Provide the [X, Y] coordinate of the cell's center where the given text is located.  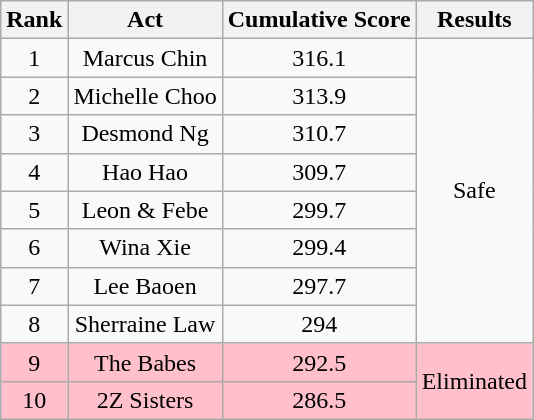
5 [34, 210]
10 [34, 400]
Lee Baoen [145, 286]
The Babes [145, 362]
316.1 [319, 58]
7 [34, 286]
Cumulative Score [319, 20]
9 [34, 362]
Safe [474, 191]
6 [34, 248]
8 [34, 324]
2 [34, 96]
Marcus Chin [145, 58]
3 [34, 134]
299.4 [319, 248]
309.7 [319, 172]
Leon & Febe [145, 210]
292.5 [319, 362]
2Z Sisters [145, 400]
Rank [34, 20]
Wina Xie [145, 248]
Michelle Choo [145, 96]
4 [34, 172]
297.7 [319, 286]
Desmond Ng [145, 134]
Hao Hao [145, 172]
Results [474, 20]
1 [34, 58]
Sherraine Law [145, 324]
299.7 [319, 210]
313.9 [319, 96]
294 [319, 324]
Act [145, 20]
Eliminated [474, 381]
286.5 [319, 400]
310.7 [319, 134]
